Scan for the cell matching the given text and deliver its [x, y] coordinate at center. 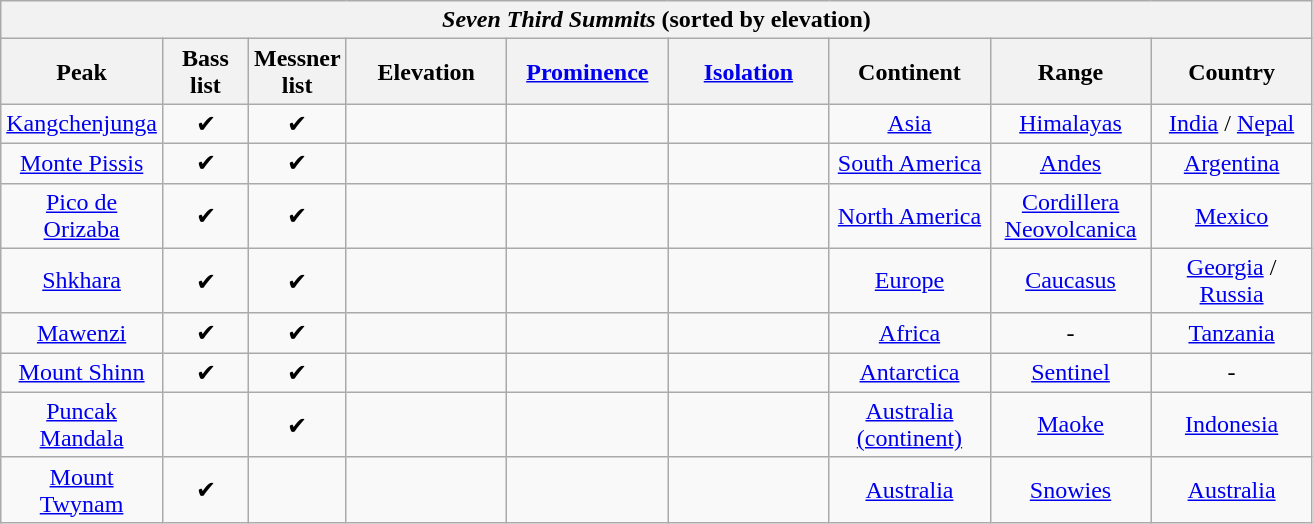
Mexico [1232, 216]
Prominence [588, 72]
Kangchenjunga [82, 124]
Snowies [1070, 490]
Pico de Orizaba [82, 216]
South America [910, 163]
Elevation [426, 72]
North America [910, 216]
Shkhara [82, 280]
Maoke [1070, 424]
Andes [1070, 163]
Argentina [1232, 163]
Tanzania [1232, 333]
Asia [910, 124]
Australia (continent) [910, 424]
Peak [82, 72]
Caucasus [1070, 280]
Seven Third Summits (sorted by elevation) [656, 20]
Antarctica [910, 373]
Indonesia [1232, 424]
Bass list [205, 72]
Monte Pissis [82, 163]
Continent [910, 72]
Country [1232, 72]
Mawenzi [82, 333]
Mount Shinn [82, 373]
Puncak Mandala [82, 424]
Isolation [748, 72]
Messner list [296, 72]
Himalayas [1070, 124]
Africa [910, 333]
Range [1070, 72]
Europe [910, 280]
India / Nepal [1232, 124]
Georgia / Russia [1232, 280]
Mount Twynam [82, 490]
Cordillera Neovolcanica [1070, 216]
Sentinel [1070, 373]
